From the cell containing the given text, extract its center point as [x, y] coordinate. 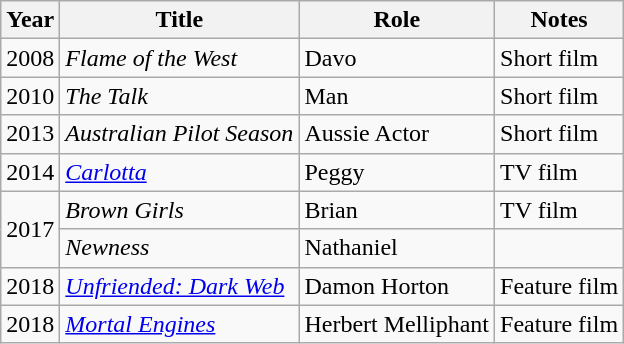
Nathaniel [397, 248]
Brian [397, 210]
Australian Pilot Season [180, 134]
Damon Horton [397, 286]
Title [180, 20]
Newness [180, 248]
Year [30, 20]
2008 [30, 58]
The Talk [180, 96]
Aussie Actor [397, 134]
2010 [30, 96]
Carlotta [180, 172]
Man [397, 96]
Davo [397, 58]
2017 [30, 229]
Mortal Engines [180, 324]
Herbert Melliphant [397, 324]
Notes [560, 20]
Unfriended: Dark Web [180, 286]
Role [397, 20]
2013 [30, 134]
2014 [30, 172]
Brown Girls [180, 210]
Peggy [397, 172]
Flame of the West [180, 58]
